Find where the given text appears and provide that cell's center as (x, y) coordinate. 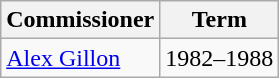
Commissioner (80, 20)
Alex Gillon (80, 58)
1982–1988 (220, 58)
Term (220, 20)
